Capture the cell that displays the provided text and extract its (x, y) central coordinate. 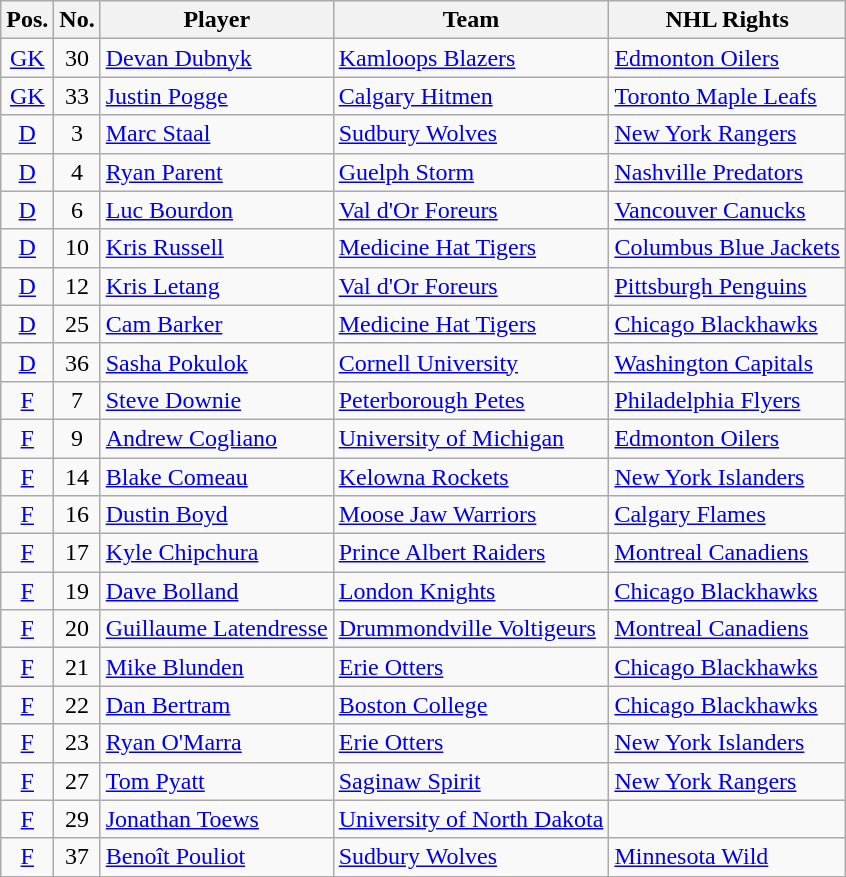
Team (471, 20)
Player (216, 20)
Dave Bolland (216, 591)
Minnesota Wild (727, 857)
25 (77, 324)
Calgary Flames (727, 515)
Jonathan Toews (216, 819)
Boston College (471, 705)
University of North Dakota (471, 819)
37 (77, 857)
9 (77, 438)
Peterborough Petes (471, 400)
4 (77, 172)
29 (77, 819)
Justin Pogge (216, 96)
Pos. (28, 20)
Kris Letang (216, 286)
Andrew Cogliano (216, 438)
Saginaw Spirit (471, 781)
Blake Comeau (216, 477)
22 (77, 705)
No. (77, 20)
Dan Bertram (216, 705)
Cornell University (471, 362)
17 (77, 553)
Columbus Blue Jackets (727, 248)
16 (77, 515)
14 (77, 477)
Dustin Boyd (216, 515)
Ryan O'Marra (216, 743)
Kelowna Rockets (471, 477)
Calgary Hitmen (471, 96)
Ryan Parent (216, 172)
36 (77, 362)
10 (77, 248)
7 (77, 400)
Kris Russell (216, 248)
Pittsburgh Penguins (727, 286)
23 (77, 743)
London Knights (471, 591)
20 (77, 629)
21 (77, 667)
Luc Bourdon (216, 210)
Guillaume Latendresse (216, 629)
Kamloops Blazers (471, 58)
33 (77, 96)
NHL Rights (727, 20)
Devan Dubnyk (216, 58)
Nashville Predators (727, 172)
Sasha Pokulok (216, 362)
Benoît Pouliot (216, 857)
27 (77, 781)
Moose Jaw Warriors (471, 515)
University of Michigan (471, 438)
Kyle Chipchura (216, 553)
Marc Staal (216, 134)
Vancouver Canucks (727, 210)
Washington Capitals (727, 362)
30 (77, 58)
12 (77, 286)
Toronto Maple Leafs (727, 96)
Steve Downie (216, 400)
Tom Pyatt (216, 781)
3 (77, 134)
Mike Blunden (216, 667)
Drummondville Voltigeurs (471, 629)
Guelph Storm (471, 172)
Philadelphia Flyers (727, 400)
19 (77, 591)
Cam Barker (216, 324)
Prince Albert Raiders (471, 553)
6 (77, 210)
